From the cell containing the given text, extract its center point as (X, Y) coordinate. 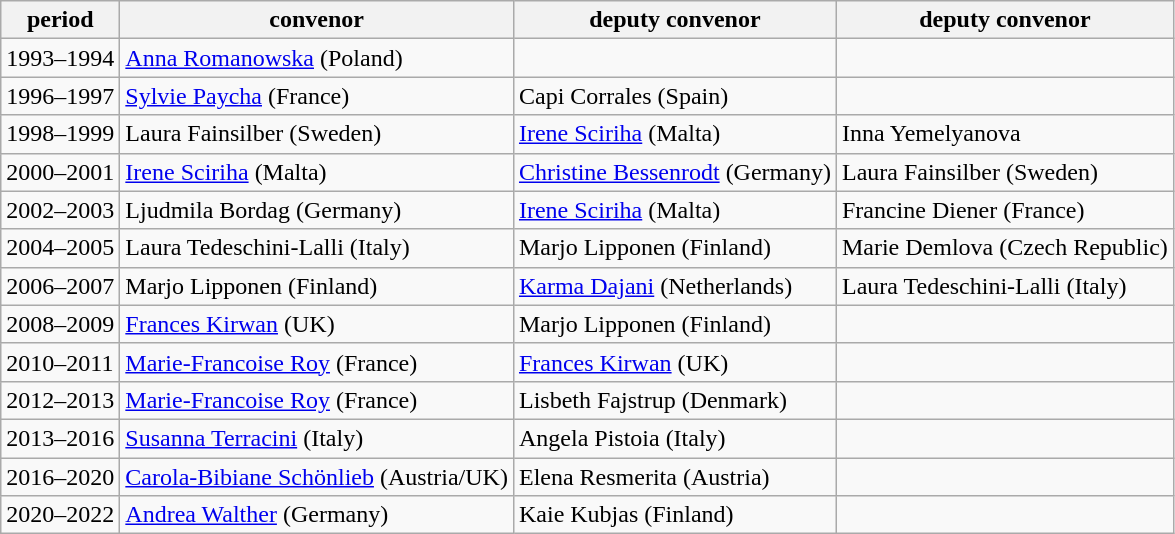
Angela Pistoia (Italy) (674, 438)
Ljudmila Bordag (Germany) (317, 210)
1996–1997 (60, 96)
2016–2020 (60, 477)
2012–2013 (60, 400)
Kaie Kubjas (Finland) (674, 515)
Elena Resmerita (Austria) (674, 477)
Carola-Bibiane Schönlieb (Austria/UK) (317, 477)
Francine Diener (France) (1004, 210)
2013–2016 (60, 438)
2002–2003 (60, 210)
Susanna Terracini (Italy) (317, 438)
Andrea Walther (Germany) (317, 515)
1993–1994 (60, 58)
1998–1999 (60, 134)
2020–2022 (60, 515)
Marie Demlova (Czech Republic) (1004, 248)
Capi Corrales (Spain) (674, 96)
Inna Yemelyanova (1004, 134)
2000–2001 (60, 172)
2006–2007 (60, 286)
Anna Romanowska (Poland) (317, 58)
Karma Dajani (Netherlands) (674, 286)
Lisbeth Fajstrup (Denmark) (674, 400)
2004–2005 (60, 248)
convenor (317, 20)
period (60, 20)
Christine Bessenrodt (Germany) (674, 172)
2010–2011 (60, 362)
2008–2009 (60, 324)
Sylvie Paycha (France) (317, 96)
